For the text-containing cell, return its midpoint in (X, Y) coordinate format. 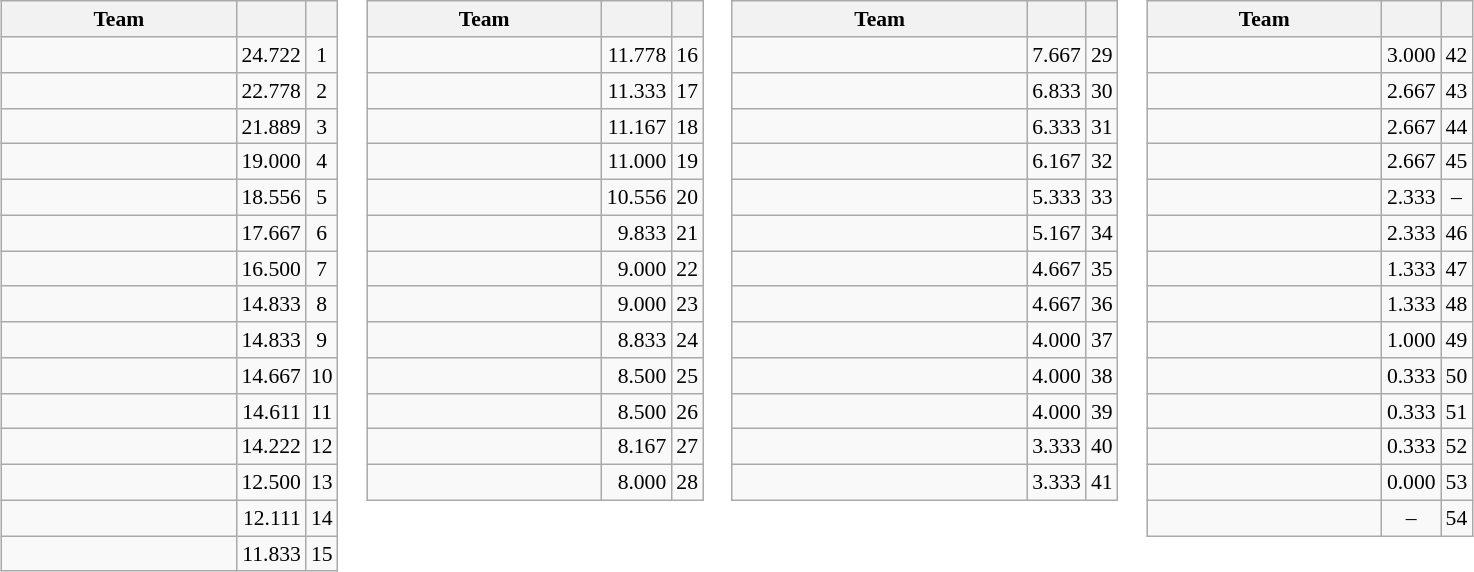
8.167 (636, 447)
40 (1102, 447)
11.778 (636, 55)
6.833 (1056, 91)
37 (1102, 340)
14 (322, 518)
39 (1102, 411)
11.167 (636, 126)
11.833 (270, 554)
26 (687, 411)
10.556 (636, 197)
24 (687, 340)
23 (687, 304)
43 (1457, 91)
5.333 (1056, 197)
0.000 (1412, 482)
31 (1102, 126)
38 (1102, 376)
7 (322, 269)
52 (1457, 447)
15 (322, 554)
19 (687, 162)
46 (1457, 233)
29 (1102, 55)
45 (1457, 162)
35 (1102, 269)
8.000 (636, 482)
3.000 (1412, 55)
17 (687, 91)
41 (1102, 482)
51 (1457, 411)
8.833 (636, 340)
19.000 (270, 162)
49 (1457, 340)
22.778 (270, 91)
36 (1102, 304)
30 (1102, 91)
34 (1102, 233)
7.667 (1056, 55)
8 (322, 304)
10 (322, 376)
44 (1457, 126)
9 (322, 340)
24.722 (270, 55)
4 (322, 162)
48 (1457, 304)
47 (1457, 269)
20 (687, 197)
12.500 (270, 482)
11.333 (636, 91)
9.833 (636, 233)
42 (1457, 55)
32 (1102, 162)
21.889 (270, 126)
28 (687, 482)
50 (1457, 376)
12.111 (270, 518)
22 (687, 269)
27 (687, 447)
14.222 (270, 447)
14.667 (270, 376)
16.500 (270, 269)
6.333 (1056, 126)
13 (322, 482)
1.000 (1412, 340)
2 (322, 91)
54 (1457, 518)
14.611 (270, 411)
16 (687, 55)
33 (1102, 197)
18.556 (270, 197)
18 (687, 126)
12 (322, 447)
1 (322, 55)
21 (687, 233)
5.167 (1056, 233)
6.167 (1056, 162)
25 (687, 376)
17.667 (270, 233)
11 (322, 411)
6 (322, 233)
3 (322, 126)
5 (322, 197)
53 (1457, 482)
11.000 (636, 162)
